For the text-containing cell, return its midpoint in (X, Y) coordinate format. 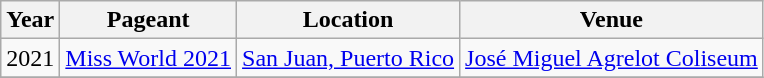
Miss World 2021 (148, 58)
Year (30, 20)
2021 (30, 58)
San Juan, Puerto Rico (348, 58)
Location (348, 20)
Pageant (148, 20)
Venue (612, 20)
José Miguel Agrelot Coliseum (612, 58)
